From the cell containing the given text, extract its center point as (X, Y) coordinate. 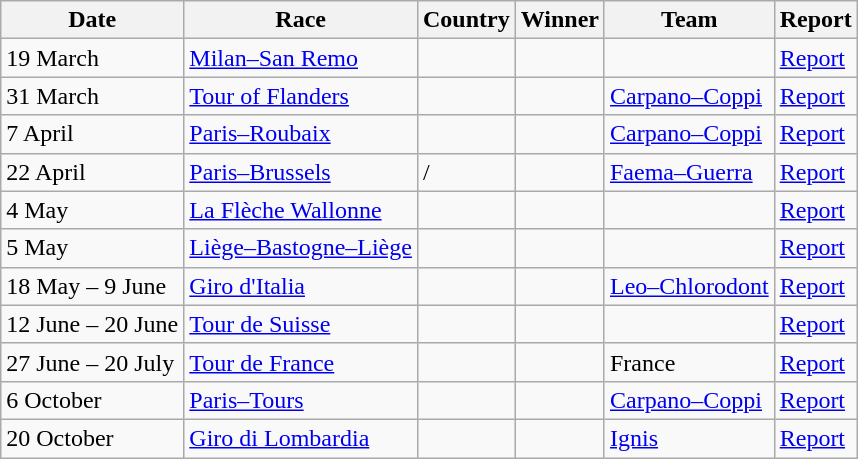
Country (466, 20)
Race (301, 20)
Paris–Roubaix (301, 134)
Paris–Brussels (301, 172)
6 October (92, 400)
Paris–Tours (301, 400)
5 May (92, 248)
Giro di Lombardia (301, 438)
31 March (92, 96)
Faema–Guerra (689, 172)
Tour of Flanders (301, 96)
27 June – 20 July (92, 362)
7 April (92, 134)
22 April (92, 172)
/ (466, 172)
Leo–Chlorodont (689, 286)
Tour de Suisse (301, 324)
18 May – 9 June (92, 286)
20 October (92, 438)
Date (92, 20)
4 May (92, 210)
12 June – 20 June (92, 324)
Tour de France (301, 362)
France (689, 362)
Ignis (689, 438)
19 March (92, 58)
Team (689, 20)
Milan–San Remo (301, 58)
Winner (560, 20)
Liège–Bastogne–Liège (301, 248)
Giro d'Italia (301, 286)
La Flèche Wallonne (301, 210)
